Return the [X, Y] coordinate for the center point of the cell that contains the specified text.  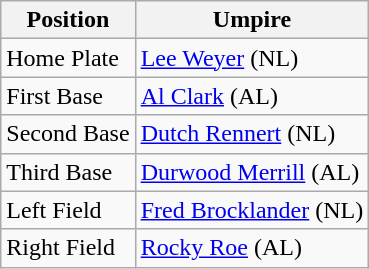
Right Field [68, 248]
Left Field [68, 210]
Home Plate [68, 58]
Position [68, 20]
Lee Weyer (NL) [252, 58]
Umpire [252, 20]
Third Base [68, 172]
Fred Brocklander (NL) [252, 210]
Rocky Roe (AL) [252, 248]
Al Clark (AL) [252, 96]
Dutch Rennert (NL) [252, 134]
Second Base [68, 134]
First Base [68, 96]
Durwood Merrill (AL) [252, 172]
